Provide the [x, y] coordinate of the cell's center where the given text is located.  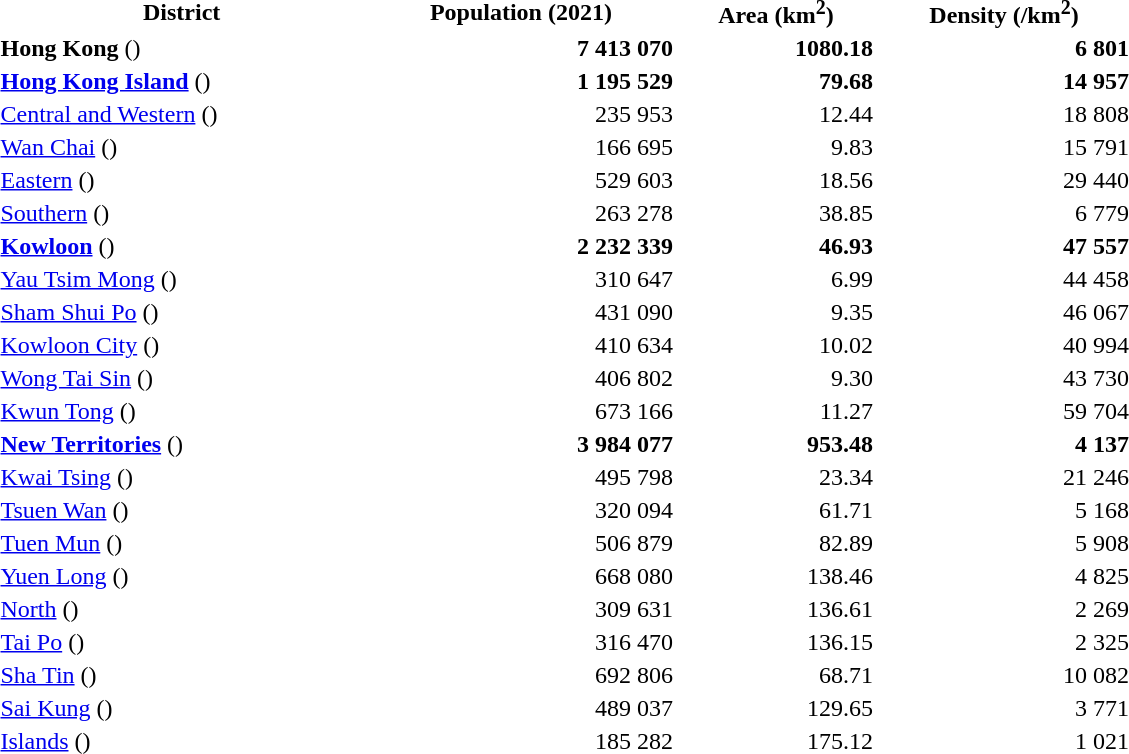
11.27 [776, 411]
79.68 [776, 81]
235 953 [520, 114]
316 470 [520, 642]
320 094 [520, 510]
23.34 [776, 477]
431 090 [520, 312]
410 634 [520, 345]
38.85 [776, 213]
3 984 077 [520, 444]
668 080 [520, 576]
1 195 529 [520, 81]
529 603 [520, 180]
9.35 [776, 312]
68.71 [776, 675]
953.48 [776, 444]
406 802 [520, 378]
18.56 [776, 180]
166 695 [520, 147]
2 232 339 [520, 246]
489 037 [520, 708]
309 631 [520, 609]
10.02 [776, 345]
692 806 [520, 675]
1080.18 [776, 48]
9.30 [776, 378]
9.83 [776, 147]
673 166 [520, 411]
6.99 [776, 279]
46.93 [776, 246]
263 278 [520, 213]
7 413 070 [520, 48]
310 647 [520, 279]
495 798 [520, 477]
136.61 [776, 609]
129.65 [776, 708]
136.15 [776, 642]
12.44 [776, 114]
82.89 [776, 543]
138.46 [776, 576]
61.71 [776, 510]
506 879 [520, 543]
